Provide the [x, y] coordinate of the cell's center where the given text is located.  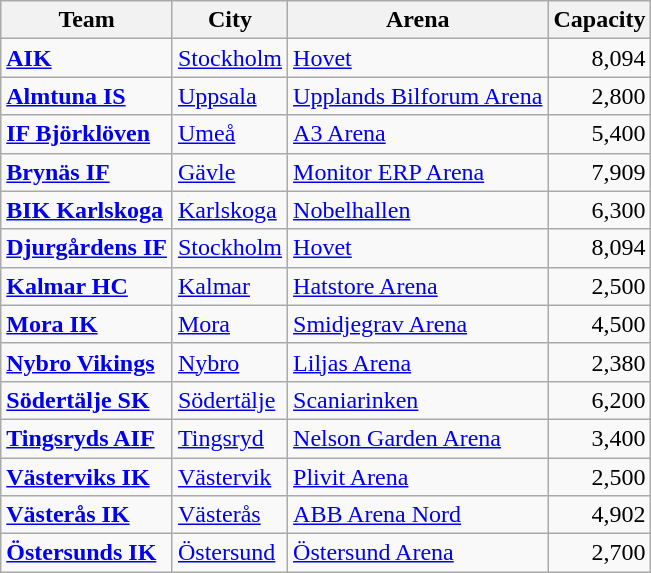
2,380 [600, 362]
Uppsala [230, 96]
City [230, 20]
Almtuna IS [87, 96]
4,902 [600, 515]
AIK [87, 58]
Capacity [600, 20]
Nybro [230, 362]
Nybro Vikings [87, 362]
Tingsryds AIF [87, 438]
Kalmar HC [87, 286]
Södertälje SK [87, 400]
Plivit Arena [418, 477]
Västerviks IK [87, 477]
Brynäs IF [87, 172]
Nelson Garden Arena [418, 438]
Djurgårdens IF [87, 248]
6,200 [600, 400]
Södertälje [230, 400]
6,300 [600, 210]
Umeå [230, 134]
Mora [230, 324]
2,800 [600, 96]
BIK Karlskoga [87, 210]
Monitor ERP Arena [418, 172]
7,909 [600, 172]
3,400 [600, 438]
Mora IK [87, 324]
Västervik [230, 477]
Liljas Arena [418, 362]
Västerås [230, 515]
Upplands Bilforum Arena [418, 96]
Kalmar [230, 286]
Arena [418, 20]
Team [87, 20]
Scaniarinken [418, 400]
A3 Arena [418, 134]
2,700 [600, 553]
ABB Arena Nord [418, 515]
Östersund Arena [418, 553]
Östersunds IK [87, 553]
IF Björklöven [87, 134]
Västerås IK [87, 515]
Hatstore Arena [418, 286]
4,500 [600, 324]
Karlskoga [230, 210]
Smidjegrav Arena [418, 324]
Nobelhallen [418, 210]
Östersund [230, 553]
Tingsryd [230, 438]
5,400 [600, 134]
Gävle [230, 172]
